Identify which cell holds the provided text, then report its [X, Y] central coordinate. 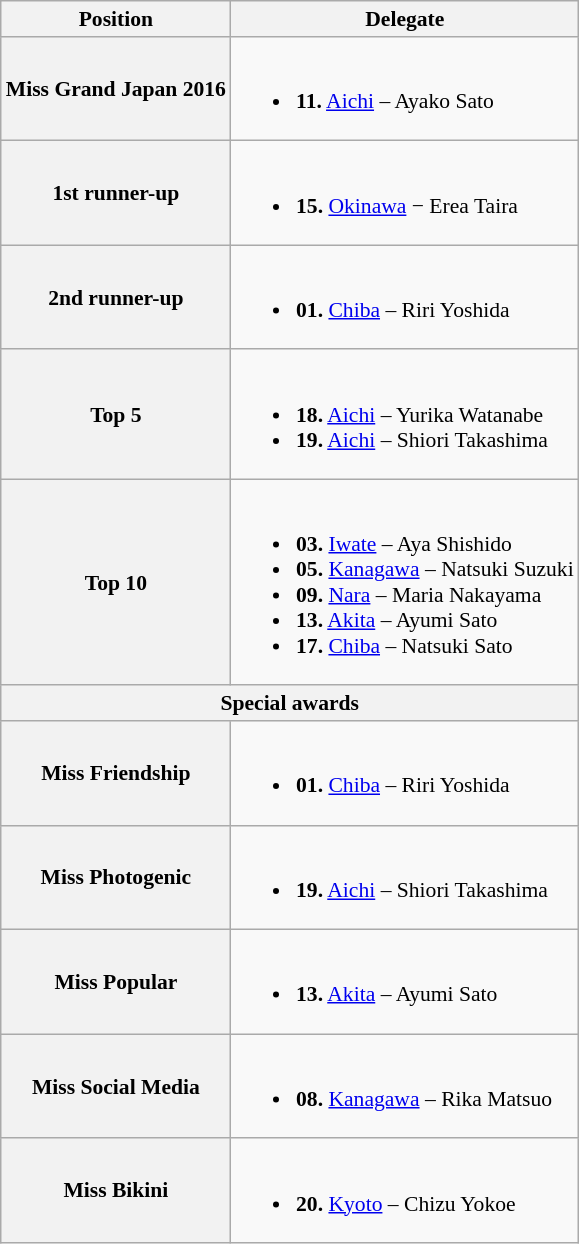
Position [116, 19]
Miss Grand Japan 2016 [116, 89]
Miss Social Media [116, 1086]
Miss Friendship [116, 773]
Special awards [290, 704]
03. Iwate – Aya Shishido05. Kanagawa – Natsuki Suzuki09. Nara – Maria Nakayama13. Akita – Ayumi Sato17. Chiba – Natsuki Sato [405, 582]
Delegate [405, 19]
19. Aichi – Shiori Takashima [405, 878]
08. Kanagawa – Rika Matsuo [405, 1086]
13. Akita – Ayumi Sato [405, 982]
Top 10 [116, 582]
Miss Bikini [116, 1191]
2nd runner-up [116, 297]
18. Aichi – Yurika Watanabe19. Aichi – Shiori Takashima [405, 415]
1st runner-up [116, 193]
20. Kyoto – Chizu Yokoe [405, 1191]
Top 5 [116, 415]
15. Okinawa − Erea Taira [405, 193]
Miss Photogenic [116, 878]
11. Aichi – Ayako Sato [405, 89]
Miss Popular [116, 982]
